Scan for the cell matching the given text and deliver its (x, y) coordinate at center. 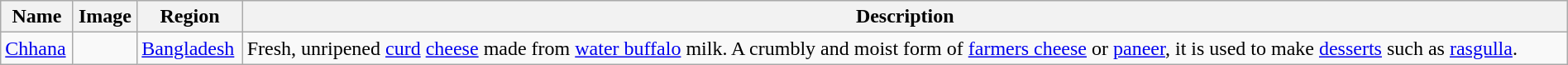
Chhana (36, 48)
Name (36, 17)
Region (190, 17)
Bangladesh (190, 48)
Image (105, 17)
Description (905, 17)
